From the cell containing the given text, extract its center point as [X, Y] coordinate. 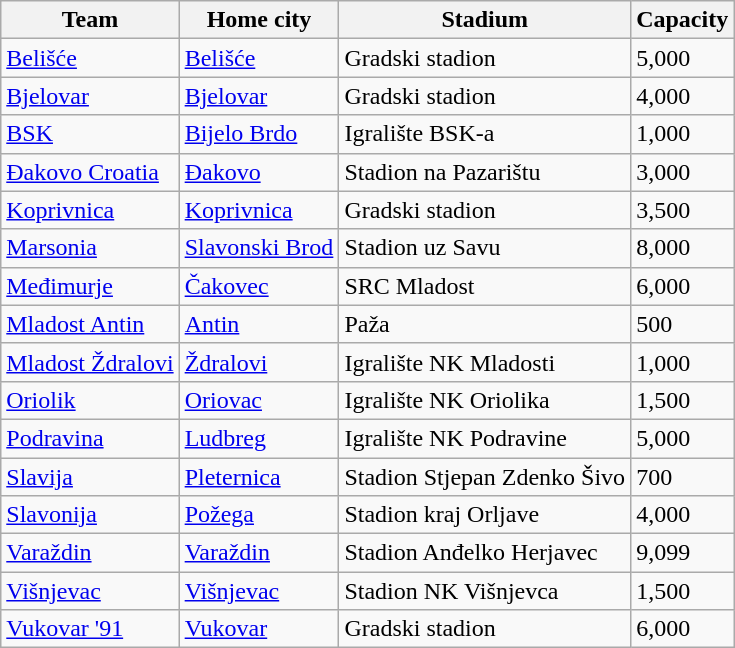
Požega [259, 515]
9,099 [682, 553]
Slavonski Brod [259, 248]
Ždralovi [259, 362]
Stadion NK Višnjevca [485, 591]
3,000 [682, 172]
Antin [259, 324]
Mladost Antin [90, 324]
Paža [485, 324]
Team [90, 20]
Pleternica [259, 477]
Capacity [682, 20]
700 [682, 477]
Igralište NK Mladosti [485, 362]
Stadion na Pazarištu [485, 172]
Slavonija [90, 515]
Vukovar [259, 629]
Oriovac [259, 400]
Slavija [90, 477]
Stadion Stjepan Zdenko Šivo [485, 477]
Stadion uz Savu [485, 248]
Bijelo Brdo [259, 134]
Igralište NK Oriolika [485, 400]
BSK [90, 134]
Đakovo [259, 172]
Igralište NK Podravine [485, 438]
Podravina [90, 438]
Stadion kraj Orljave [485, 515]
Stadion Anđelko Herjavec [485, 553]
Međimurje [90, 286]
Vukovar '91 [90, 629]
Marsonia [90, 248]
Oriolik [90, 400]
Igralište BSK-a [485, 134]
Čakovec [259, 286]
Home city [259, 20]
Stadium [485, 20]
Ludbreg [259, 438]
SRC Mladost [485, 286]
8,000 [682, 248]
Đakovo Croatia [90, 172]
500 [682, 324]
Mladost Ždralovi [90, 362]
3,500 [682, 210]
